Pinpoint the cell where the given text exists, returning its [x, y] midpoint coordinate. 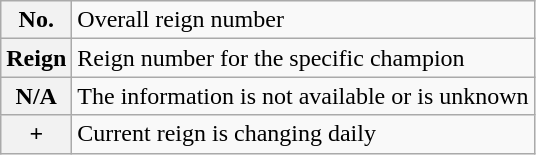
The information is not available or is unknown [303, 96]
Reign number for the specific champion [303, 58]
Overall reign number [303, 20]
+ [36, 134]
No. [36, 20]
Current reign is changing daily [303, 134]
N/A [36, 96]
Reign [36, 58]
